Determine the (x, y) coordinate at the center of the cell enclosing the given text.  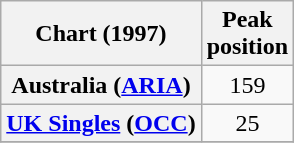
Chart (1997) (101, 34)
Peakposition (247, 34)
159 (247, 85)
UK Singles (OCC) (101, 123)
25 (247, 123)
Australia (ARIA) (101, 85)
